Return the (x, y) coordinate for the center point of the cell that contains the specified text.  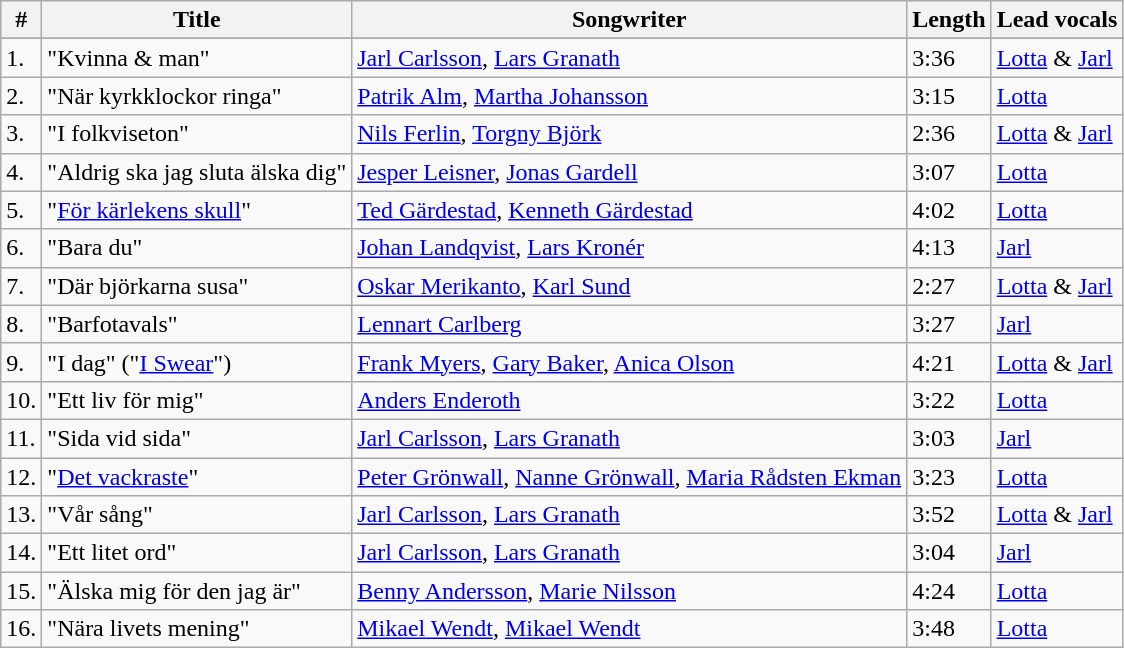
3:52 (949, 515)
Frank Myers, Gary Baker, Anica Olson (630, 362)
3:36 (949, 58)
Oskar Merikanto, Karl Sund (630, 286)
3:04 (949, 553)
"Älska mig för den jag är" (197, 591)
Anders Enderoth (630, 400)
"Ett litet ord" (197, 553)
"Där björkarna susa" (197, 286)
"För kärlekens skull" (197, 210)
"När kyrkklockor ringa" (197, 96)
12. (22, 477)
"Bara du" (197, 248)
3:48 (949, 629)
2. (22, 96)
Jesper Leisner, Jonas Gardell (630, 172)
Johan Landqvist, Lars Kronér (630, 248)
3:23 (949, 477)
Benny Andersson, Marie Nilsson (630, 591)
Mikael Wendt, Mikael Wendt (630, 629)
"I folkviseton" (197, 134)
"Vår sång" (197, 515)
4:24 (949, 591)
# (22, 20)
2:36 (949, 134)
13. (22, 515)
1. (22, 58)
"Sida vid sida" (197, 438)
16. (22, 629)
"I dag" ("I Swear") (197, 362)
Nils Ferlin, Torgny Björk (630, 134)
3:03 (949, 438)
Lennart Carlberg (630, 324)
4:13 (949, 248)
7. (22, 286)
Title (197, 20)
14. (22, 553)
Songwriter (630, 20)
"Aldrig ska jag sluta älska dig" (197, 172)
4:02 (949, 210)
4. (22, 172)
3. (22, 134)
Patrik Alm, Martha Johansson (630, 96)
6. (22, 248)
2:27 (949, 286)
3:22 (949, 400)
3:07 (949, 172)
11. (22, 438)
4:21 (949, 362)
Length (949, 20)
Peter Grönwall, Nanne Grönwall, Maria Rådsten Ekman (630, 477)
5. (22, 210)
10. (22, 400)
"Det vackraste" (197, 477)
3:15 (949, 96)
"Nära livets mening" (197, 629)
8. (22, 324)
"Ett liv för mig" (197, 400)
"Kvinna & man" (197, 58)
"Barfotavals" (197, 324)
Ted Gärdestad, Kenneth Gärdestad (630, 210)
3:27 (949, 324)
9. (22, 362)
Lead vocals (1057, 20)
15. (22, 591)
